Scan for the cell matching the given text and deliver its [X, Y] coordinate at center. 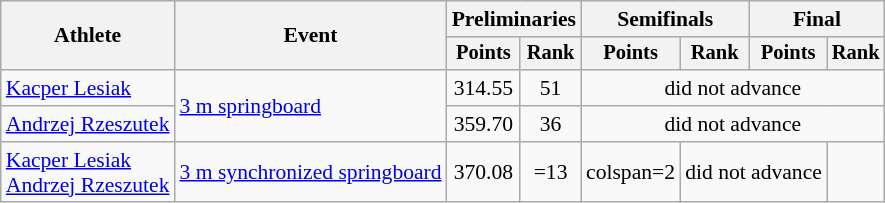
Preliminaries [514, 19]
370.08 [484, 172]
Athlete [88, 36]
314.55 [484, 88]
Event [311, 36]
3 m springboard [311, 106]
=13 [550, 172]
Kacper LesiakAndrzej Rzeszutek [88, 172]
359.70 [484, 124]
36 [550, 124]
3 m synchronized springboard [311, 172]
Semifinals [665, 19]
Kacper Lesiak [88, 88]
51 [550, 88]
Final [816, 19]
colspan=2 [630, 172]
Andrzej Rzeszutek [88, 124]
